Return [X, Y] of the center of cell containing provided text 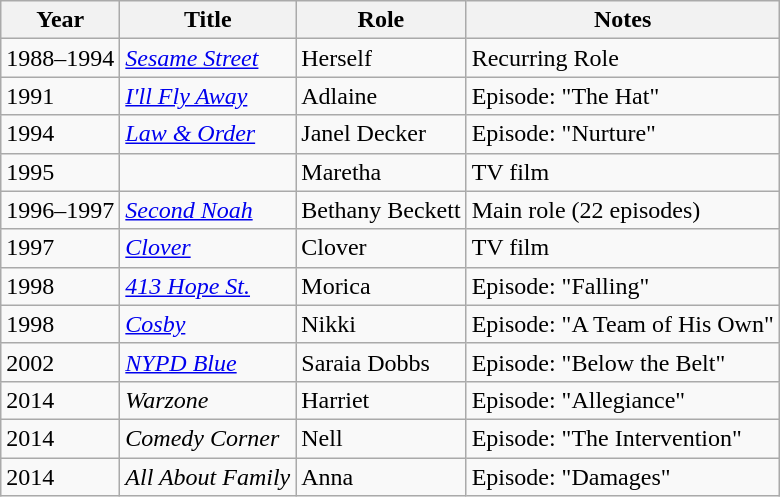
Episode: "Nurture" [622, 134]
Adlaine [381, 96]
Bethany Beckett [381, 210]
Warzone [208, 400]
Sesame Street [208, 58]
Title [208, 20]
1997 [60, 248]
Episode: "Damages" [622, 477]
NYPD Blue [208, 362]
Episode: "Allegiance" [622, 400]
Morica [381, 286]
Janel Decker [381, 134]
Maretha [381, 172]
Episode: "A Team of His Own" [622, 324]
Nell [381, 438]
Role [381, 20]
1994 [60, 134]
Law & Order [208, 134]
413 Hope St. [208, 286]
Episode: "The Hat" [622, 96]
Year [60, 20]
Recurring Role [622, 58]
Nikki [381, 324]
Cosby [208, 324]
1991 [60, 96]
1996–1997 [60, 210]
Herself [381, 58]
Episode: "The Intervention" [622, 438]
Episode: "Falling" [622, 286]
Saraia Dobbs [381, 362]
1988–1994 [60, 58]
Notes [622, 20]
All About Family [208, 477]
Episode: "Below the Belt" [622, 362]
Second Noah [208, 210]
Harriet [381, 400]
Anna [381, 477]
Main role (22 episodes) [622, 210]
Comedy Corner [208, 438]
1995 [60, 172]
2002 [60, 362]
I'll Fly Away [208, 96]
